Provide the (x, y) coordinate of the cell's center where the given text is located.  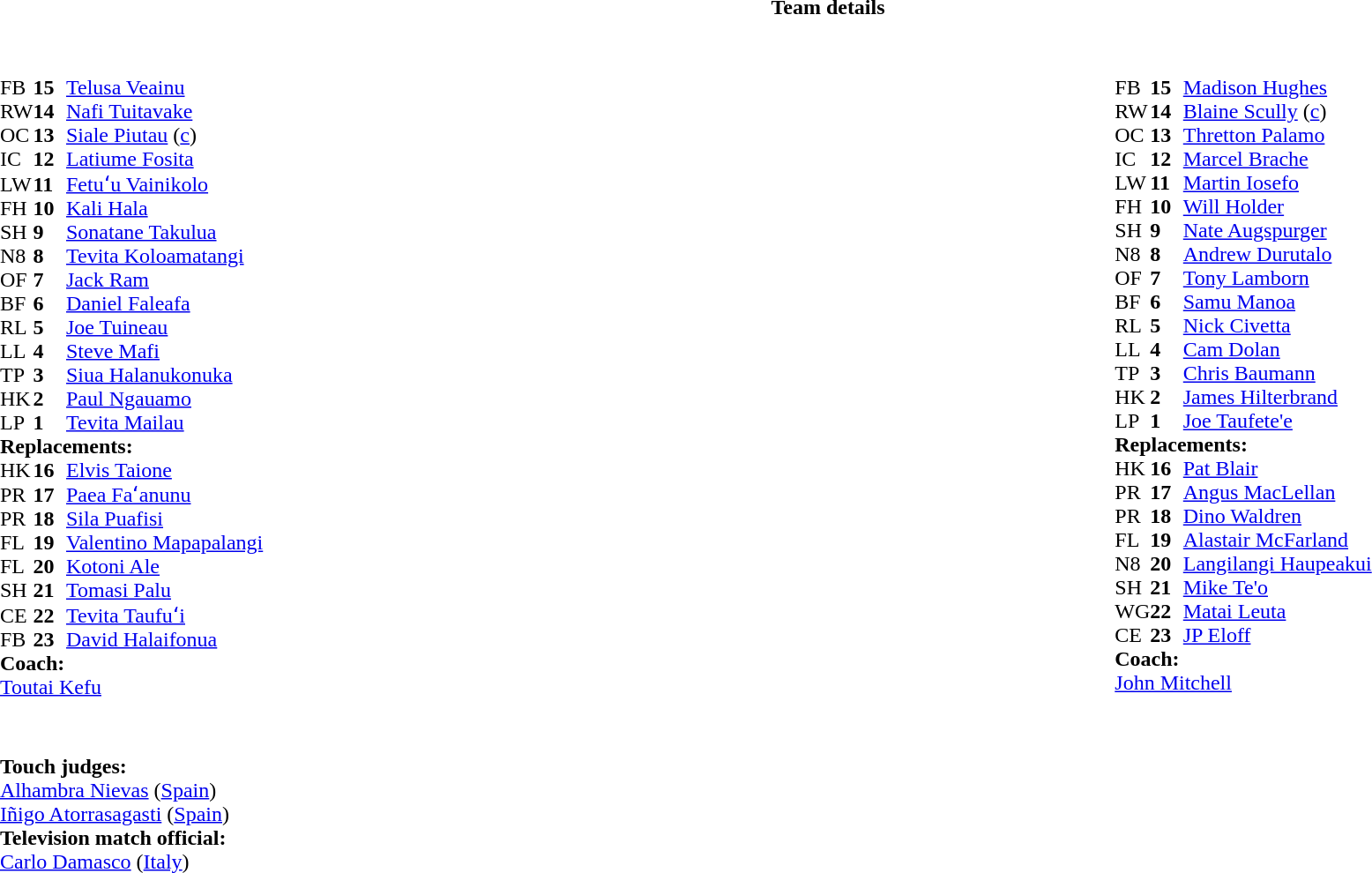
JP Eloff (1278, 635)
Sonatane Takulua (164, 233)
Nafi Tuitavake (164, 111)
Madison Hughes (1278, 88)
WG (1132, 612)
Telusa Veainu (164, 88)
Tony Lamborn (1278, 279)
Nick Civetta (1278, 326)
Daniel Faleafa (164, 303)
Matai Leuta (1278, 612)
Will Holder (1278, 206)
Pat Blair (1278, 469)
Siua Halanukonuka (164, 376)
Tomasi Palu (164, 591)
Andrew Durutalo (1278, 254)
Fetuʻu Vainikolo (164, 183)
Toutai Kefu (131, 688)
Tevita Koloamatangi (164, 256)
James Hilterbrand (1278, 397)
Siale Piutau (c) (164, 136)
Tevita Mailau (164, 423)
Kali Hala (164, 208)
Cam Dolan (1278, 349)
Joe Taufete'e (1278, 422)
Tevita Taufuʻi (164, 615)
David Halaifonua (164, 640)
Valentino Mapapalangi (164, 543)
Steve Mafi (164, 351)
Angus MacLellan (1278, 492)
John Mitchell (1243, 683)
Paea Faʻanunu (164, 494)
Latiume Fosita (164, 159)
Kotoni Ale (164, 566)
Martin Iosefo (1278, 183)
Joe Tuineau (164, 328)
Jack Ram (164, 280)
Chris Baumann (1278, 374)
Langilangi Haupeakui (1278, 564)
Mike Te'o (1278, 587)
Marcel Brache (1278, 159)
Samu Manoa (1278, 302)
Nate Augspurger (1278, 231)
Alastair McFarland (1278, 540)
Elvis Taione (164, 471)
Blaine Scully (c) (1278, 111)
Paul Ngauamo (164, 399)
Dino Waldren (1278, 517)
Sila Puafisi (164, 519)
Thretton Palamo (1278, 136)
